Scan for the cell matching the given text and deliver its (X, Y) coordinate at center. 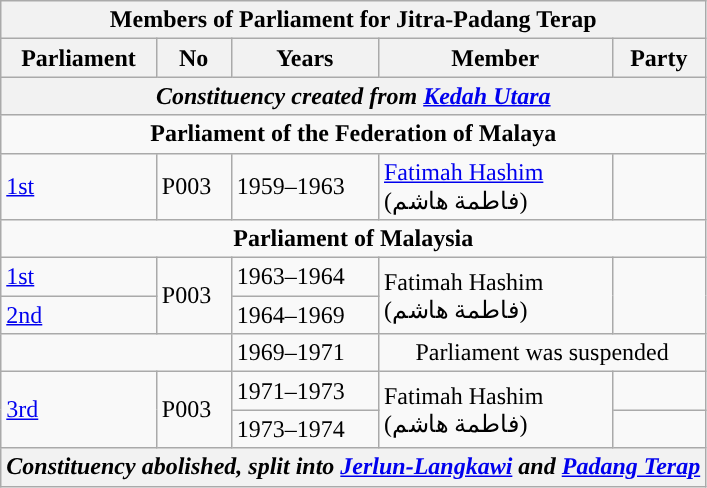
Parliament was suspended (542, 353)
1969–1971 (304, 353)
3rd (79, 410)
Members of Parliament for Jitra-Padang Terap (354, 20)
No (194, 58)
2nd (79, 315)
1971–1973 (304, 391)
Parliament of Malaysia (354, 239)
Member (495, 58)
Years (304, 58)
1973–1974 (304, 429)
Party (659, 58)
Constituency created from Kedah Utara (354, 96)
Parliament of the Federation of Malaya (354, 134)
Parliament (79, 58)
1963–1964 (304, 277)
1964–1969 (304, 315)
Constituency abolished, split into Jerlun-Langkawi and Padang Terap (354, 467)
1959–1963 (304, 186)
